Return [x, y] of the center of cell containing provided text 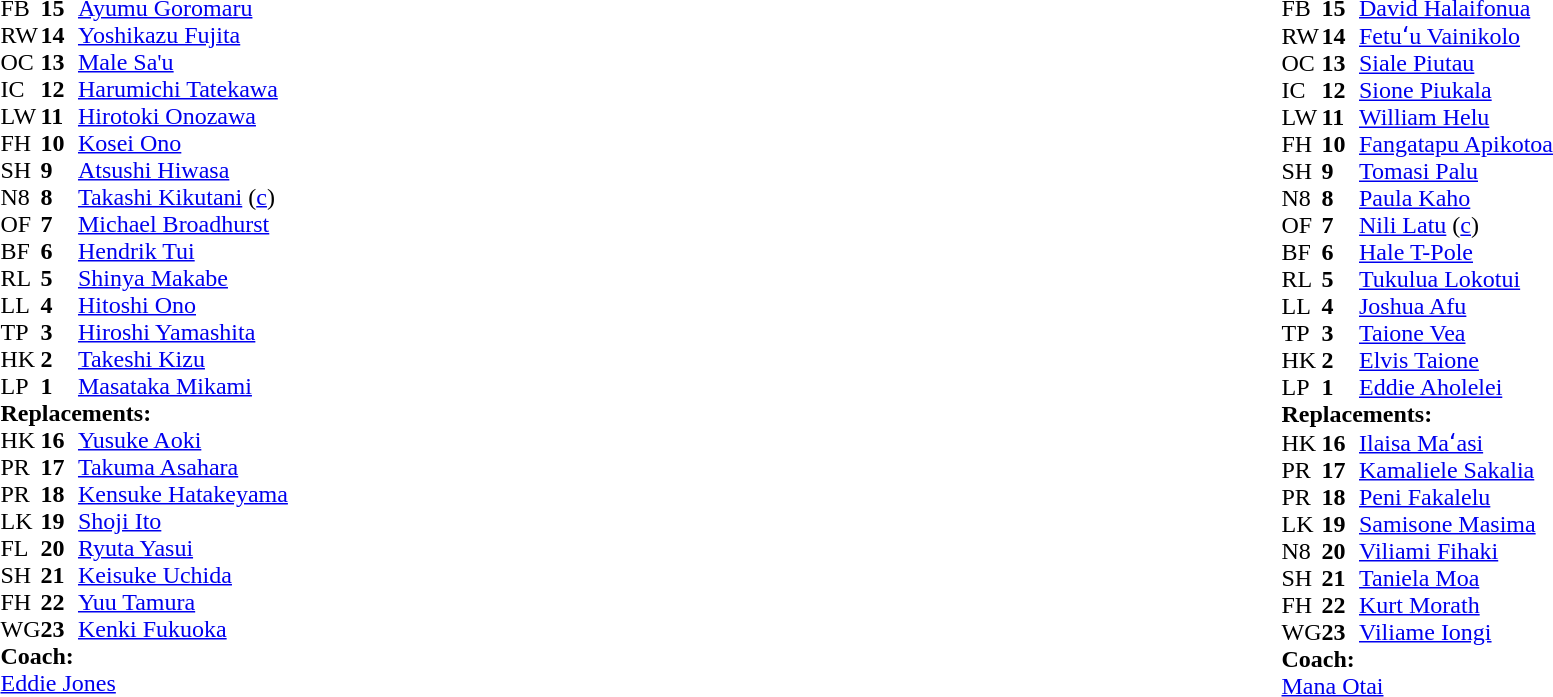
Siale Piutau [1456, 64]
Hirotoki Onozawa [183, 116]
Taniela Moa [1456, 578]
Viliame Iongi [1456, 632]
Kosei Ono [183, 144]
Masataka Mikami [183, 386]
Takuma Asahara [183, 468]
Kamaliele Sakalia [1456, 470]
Takashi Kikutani (c) [183, 198]
Yuu Tamura [183, 602]
Peni Fakalelu [1456, 498]
Michael Broadhurst [183, 224]
Viliami Fihaki [1456, 552]
Ryuta Yasui [183, 548]
Male Sa'u [183, 62]
William Helu [1456, 118]
Shinya Makabe [183, 278]
Paula Kaho [1456, 198]
Eddie Jones [144, 684]
Shoji Ito [183, 522]
Eddie Aholelei [1456, 388]
Hiroshi Yamashita [183, 332]
Yusuke Aoki [183, 440]
Hendrik Tui [183, 252]
Hitoshi Ono [183, 306]
Ilaisa Maʻasi [1456, 442]
Hale T-Pole [1456, 252]
Nili Latu (c) [1456, 226]
Taione Vea [1456, 334]
Kenki Fukuoka [183, 630]
Kurt Morath [1456, 606]
Samisone Masima [1456, 524]
Tukulua Lokotui [1456, 280]
Yoshikazu Fujita [183, 36]
Fangatapu Apikotoa [1456, 144]
Kensuke Hatakeyama [183, 494]
FL [20, 548]
Atsushi Hiwasa [183, 170]
Tomasi Palu [1456, 172]
Takeshi Kizu [183, 360]
Elvis Taione [1456, 360]
Sione Piukala [1456, 90]
Harumichi Tatekawa [183, 90]
Keisuke Uchida [183, 576]
Joshua Afu [1456, 306]
Fetuʻu Vainikolo [1456, 36]
